Output the (x, y) coordinate of the center of the cell containing the given text.  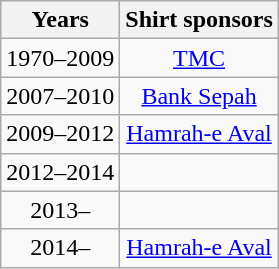
Years (60, 20)
TMC (199, 58)
1970–2009 (60, 58)
2012–2014 (60, 172)
2014– (60, 248)
2013– (60, 210)
2009–2012 (60, 134)
Bank Sepah (199, 96)
2007–2010 (60, 96)
Shirt sponsors (199, 20)
